Capture the cell that displays the provided text and extract its [X, Y] central coordinate. 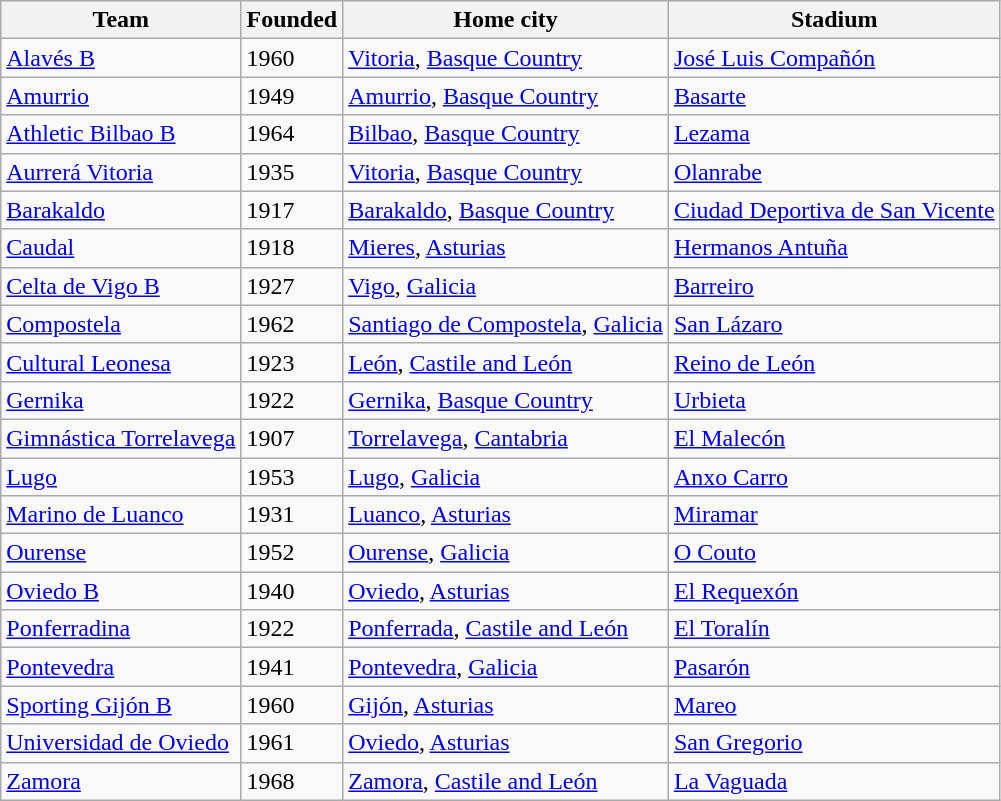
Ciudad Deportiva de San Vicente [834, 210]
Lezama [834, 134]
Alavés B [121, 58]
Amurrio [121, 96]
Compostela [121, 324]
Ponferrada, Castile and León [506, 629]
Zamora [121, 781]
Gernika, Basque Country [506, 400]
Team [121, 20]
1918 [292, 248]
Gijón, Asturias [506, 705]
1927 [292, 286]
El Requexón [834, 591]
Sporting Gijón B [121, 705]
Pontevedra [121, 667]
Mieres, Asturias [506, 248]
Gimnástica Torrelavega [121, 438]
1917 [292, 210]
Miramar [834, 515]
Pasarón [834, 667]
Lugo, Galicia [506, 477]
El Malecón [834, 438]
1952 [292, 553]
1953 [292, 477]
San Lázaro [834, 324]
Cultural Leonesa [121, 362]
1923 [292, 362]
O Couto [834, 553]
1931 [292, 515]
Anxo Carro [834, 477]
San Gregorio [834, 743]
La Vaguada [834, 781]
Barakaldo [121, 210]
1941 [292, 667]
Pontevedra, Galicia [506, 667]
Olanrabe [834, 172]
Founded [292, 20]
Zamora, Castile and León [506, 781]
Gernika [121, 400]
Torrelavega, Cantabria [506, 438]
1907 [292, 438]
1962 [292, 324]
Stadium [834, 20]
1961 [292, 743]
José Luis Compañón [834, 58]
Basarte [834, 96]
Mareo [834, 705]
Celta de Vigo B [121, 286]
Barakaldo, Basque Country [506, 210]
Hermanos Antuña [834, 248]
Athletic Bilbao B [121, 134]
Oviedo B [121, 591]
Ourense [121, 553]
1940 [292, 591]
El Toralín [834, 629]
Home city [506, 20]
Santiago de Compostela, Galicia [506, 324]
Aurrerá Vitoria [121, 172]
Luanco, Asturias [506, 515]
Ponferradina [121, 629]
1964 [292, 134]
1949 [292, 96]
Barreiro [834, 286]
Amurrio, Basque Country [506, 96]
Universidad de Oviedo [121, 743]
Urbieta [834, 400]
1935 [292, 172]
1968 [292, 781]
Vigo, Galicia [506, 286]
Reino de León [834, 362]
León, Castile and León [506, 362]
Lugo [121, 477]
Bilbao, Basque Country [506, 134]
Caudal [121, 248]
Ourense, Galicia [506, 553]
Marino de Luanco [121, 515]
